Provide the [X, Y] coordinate of the cell's center where the given text is located.  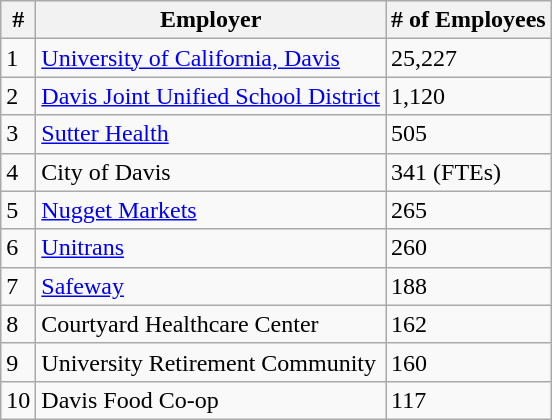
Courtyard Healthcare Center [211, 324]
6 [18, 248]
7 [18, 286]
265 [469, 210]
162 [469, 324]
1 [18, 58]
Sutter Health [211, 134]
# [18, 20]
260 [469, 248]
341 (FTEs) [469, 172]
8 [18, 324]
3 [18, 134]
188 [469, 286]
2 [18, 96]
Davis Food Co-op [211, 400]
Employer [211, 20]
# of Employees [469, 20]
Safeway [211, 286]
10 [18, 400]
University of California, Davis [211, 58]
City of Davis [211, 172]
117 [469, 400]
25,227 [469, 58]
9 [18, 362]
University Retirement Community [211, 362]
1,120 [469, 96]
4 [18, 172]
Davis Joint Unified School District [211, 96]
Unitrans [211, 248]
5 [18, 210]
505 [469, 134]
160 [469, 362]
Nugget Markets [211, 210]
